Search for the cell housing the specified text and yield its [X, Y] center coordinate. 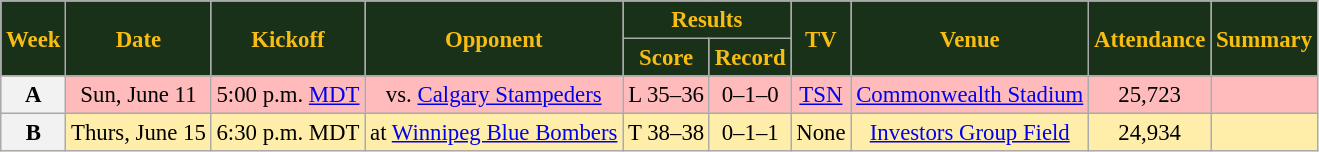
Venue [970, 38]
0–1–0 [750, 95]
Attendance [1150, 38]
Sun, June 11 [138, 95]
B [34, 133]
24,934 [1150, 133]
Score [666, 58]
Thurs, June 15 [138, 133]
Opponent [494, 38]
Record [750, 58]
vs. Calgary Stampeders [494, 95]
at Winnipeg Blue Bombers [494, 133]
Investors Group Field [970, 133]
TSN [821, 95]
A [34, 95]
Summary [1264, 38]
Kickoff [288, 38]
Date [138, 38]
5:00 p.m. MDT [288, 95]
25,723 [1150, 95]
T 38–38 [666, 133]
0–1–1 [750, 133]
TV [821, 38]
Week [34, 38]
Results [707, 20]
6:30 p.m. MDT [288, 133]
L 35–36 [666, 95]
None [821, 133]
Commonwealth Stadium [970, 95]
